Provide the [X, Y] coordinate of the cell's center where the given text is located.  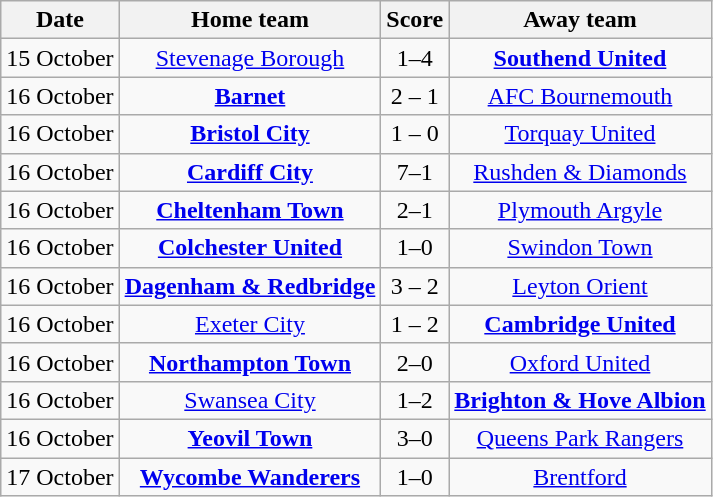
Date [60, 20]
Plymouth Argyle [580, 210]
1 – 0 [415, 134]
Dagenham & Redbridge [250, 286]
1–4 [415, 58]
Northampton Town [250, 362]
Southend United [580, 58]
Cheltenham Town [250, 210]
Rushden & Diamonds [580, 172]
Swindon Town [580, 248]
Oxford United [580, 362]
Score [415, 20]
Leyton Orient [580, 286]
17 October [60, 477]
Swansea City [250, 400]
2 – 1 [415, 96]
Cardiff City [250, 172]
Wycombe Wanderers [250, 477]
Exeter City [250, 324]
Barnet [250, 96]
2–0 [415, 362]
Bristol City [250, 134]
15 October [60, 58]
Brentford [580, 477]
3 – 2 [415, 286]
AFC Bournemouth [580, 96]
1 – 2 [415, 324]
1–2 [415, 400]
Cambridge United [580, 324]
Queens Park Rangers [580, 438]
Colchester United [250, 248]
2–1 [415, 210]
Stevenage Borough [250, 58]
Home team [250, 20]
Yeovil Town [250, 438]
Brighton & Hove Albion [580, 400]
3–0 [415, 438]
7–1 [415, 172]
Torquay United [580, 134]
Away team [580, 20]
